Search for the cell housing the specified text and yield its [x, y] center coordinate. 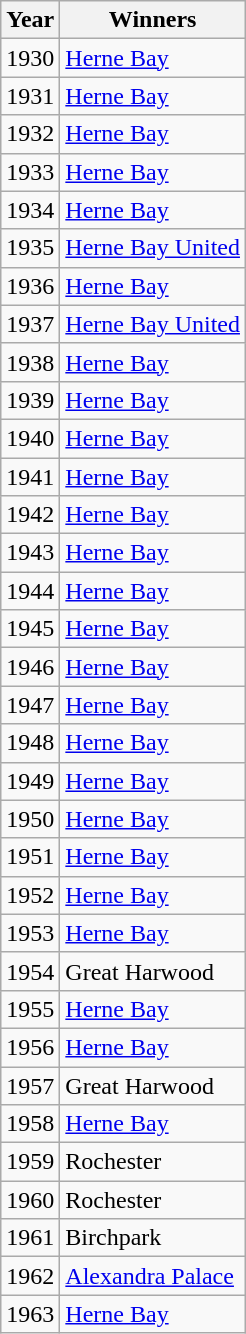
1961 [30, 1238]
1937 [30, 324]
1939 [30, 400]
1938 [30, 362]
1952 [30, 895]
1962 [30, 1276]
Alexandra Palace [153, 1276]
1941 [30, 477]
1935 [30, 248]
1930 [30, 58]
1958 [30, 1124]
1946 [30, 667]
1945 [30, 629]
1933 [30, 172]
Winners [153, 20]
1931 [30, 96]
1949 [30, 781]
1951 [30, 857]
1932 [30, 134]
1960 [30, 1200]
1934 [30, 210]
1948 [30, 743]
1936 [30, 286]
1944 [30, 591]
1947 [30, 705]
Birchpark [153, 1238]
1943 [30, 553]
1963 [30, 1314]
1940 [30, 438]
1953 [30, 933]
1957 [30, 1085]
Year [30, 20]
1959 [30, 1162]
1942 [30, 515]
1956 [30, 1047]
1950 [30, 819]
1954 [30, 971]
1955 [30, 1009]
